Determine the (x, y) coordinate at the center of the cell enclosing the given text.  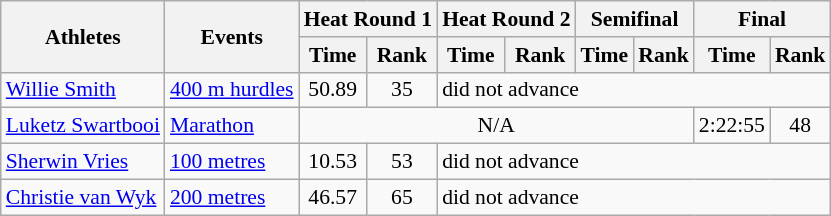
Athletes (83, 36)
400 m hurdles (232, 90)
65 (402, 197)
Marathon (232, 126)
53 (402, 162)
100 metres (232, 162)
Events (232, 36)
Christie van Wyk (83, 197)
Heat Round 1 (368, 19)
Willie Smith (83, 90)
2:22:55 (732, 126)
Final (762, 19)
35 (402, 90)
46.57 (333, 197)
Luketz Swartbooi (83, 126)
Sherwin Vries (83, 162)
200 metres (232, 197)
50.89 (333, 90)
N/A (496, 126)
10.53 (333, 162)
Heat Round 2 (506, 19)
Semifinal (635, 19)
48 (800, 126)
